Identify which cell holds the provided text, then report its [x, y] central coordinate. 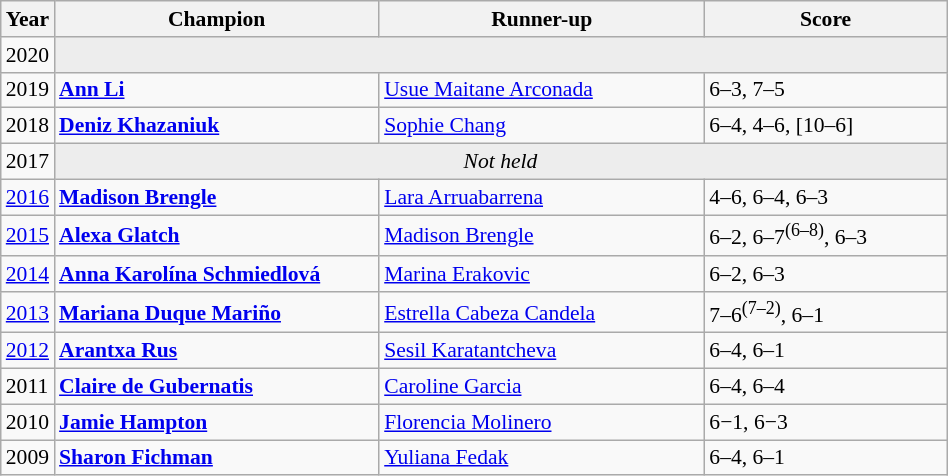
6–2, 6–3 [826, 274]
6–4, 6–4 [826, 387]
2018 [28, 126]
2017 [28, 162]
Ann Li [216, 90]
Arantxa Rus [216, 351]
6−1, 6−3 [826, 422]
Anna Karolína Schmiedlová [216, 274]
2012 [28, 351]
Runner-up [542, 19]
7–6(7–2), 6–1 [826, 312]
2010 [28, 422]
Sophie Chang [542, 126]
Marina Erakovic [542, 274]
Lara Arruabarrena [542, 197]
Deniz Khazaniuk [216, 126]
6–4, 4–6, [10–6] [826, 126]
2015 [28, 236]
Not held [500, 162]
2013 [28, 312]
2014 [28, 274]
Mariana Duque Mariño [216, 312]
2009 [28, 458]
Sesil Karatantcheva [542, 351]
Sharon Fichman [216, 458]
6–3, 7–5 [826, 90]
Florencia Molinero [542, 422]
Caroline Garcia [542, 387]
2020 [28, 55]
4–6, 6–4, 6–3 [826, 197]
Claire de Gubernatis [216, 387]
6–2, 6–7(6–8), 6–3 [826, 236]
Alexa Glatch [216, 236]
2019 [28, 90]
Usue Maitane Arconada [542, 90]
2016 [28, 197]
Estrella Cabeza Candela [542, 312]
Jamie Hampton [216, 422]
2011 [28, 387]
Yuliana Fedak [542, 458]
Champion [216, 19]
Score [826, 19]
Year [28, 19]
